Determine the [x, y] coordinate at the center of the cell enclosing the given text.  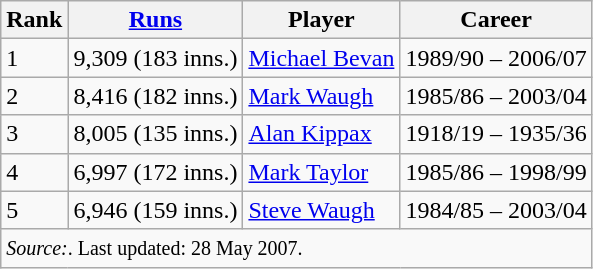
4 [34, 172]
Source:. Last updated: 28 May 2007. [297, 248]
6,946 (159 inns.) [156, 210]
1 [34, 58]
8,005 (135 inns.) [156, 134]
1918/19 – 1935/36 [496, 134]
Alan Kippax [322, 134]
1985/86 – 2003/04 [496, 96]
Career [496, 20]
8,416 (182 inns.) [156, 96]
5 [34, 210]
3 [34, 134]
2 [34, 96]
Runs [156, 20]
Player [322, 20]
6,997 (172 inns.) [156, 172]
Steve Waugh [322, 210]
9,309 (183 inns.) [156, 58]
Rank [34, 20]
1984/85 – 2003/04 [496, 210]
Michael Bevan [322, 58]
1989/90 – 2006/07 [496, 58]
Mark Taylor [322, 172]
1985/86 – 1998/99 [496, 172]
Mark Waugh [322, 96]
